Locate the cell with the specified text and output its [x, y] center coordinate. 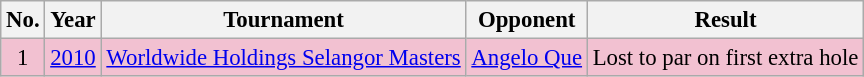
2010 [73, 58]
Worldwide Holdings Selangor Masters [284, 58]
1 [23, 58]
Year [73, 20]
Angelo Que [526, 58]
Tournament [284, 20]
Result [725, 20]
Lost to par on first extra hole [725, 58]
Opponent [526, 20]
No. [23, 20]
